Provide the [x, y] coordinate of the cell's center where the given text is located.  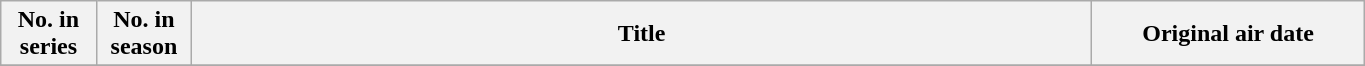
Title [642, 34]
No. inseason [144, 34]
No. inseries [48, 34]
Original air date [1228, 34]
